From the cell containing the given text, extract its center point as [X, Y] coordinate. 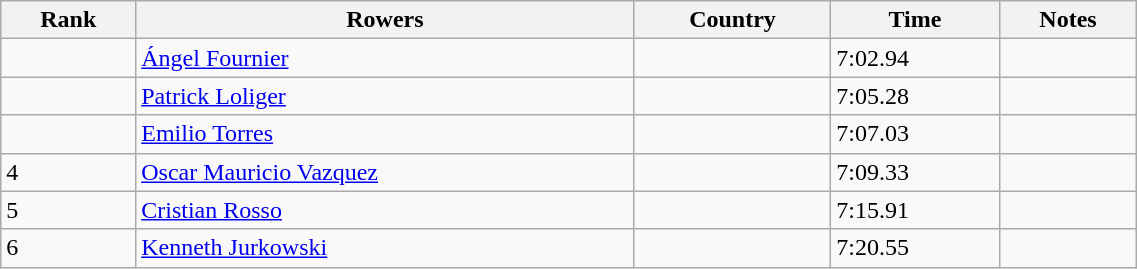
7:20.55 [915, 248]
7:15.91 [915, 210]
Patrick Loliger [386, 96]
Rank [68, 20]
Cristian Rosso [386, 210]
Kenneth Jurkowski [386, 248]
7:05.28 [915, 96]
7:07.03 [915, 134]
Emilio Torres [386, 134]
Oscar Mauricio Vazquez [386, 172]
Notes [1068, 20]
6 [68, 248]
5 [68, 210]
7:09.33 [915, 172]
7:02.94 [915, 58]
Country [732, 20]
Ángel Fournier [386, 58]
Rowers [386, 20]
Time [915, 20]
4 [68, 172]
